Return [X, Y] of the center of cell containing provided text 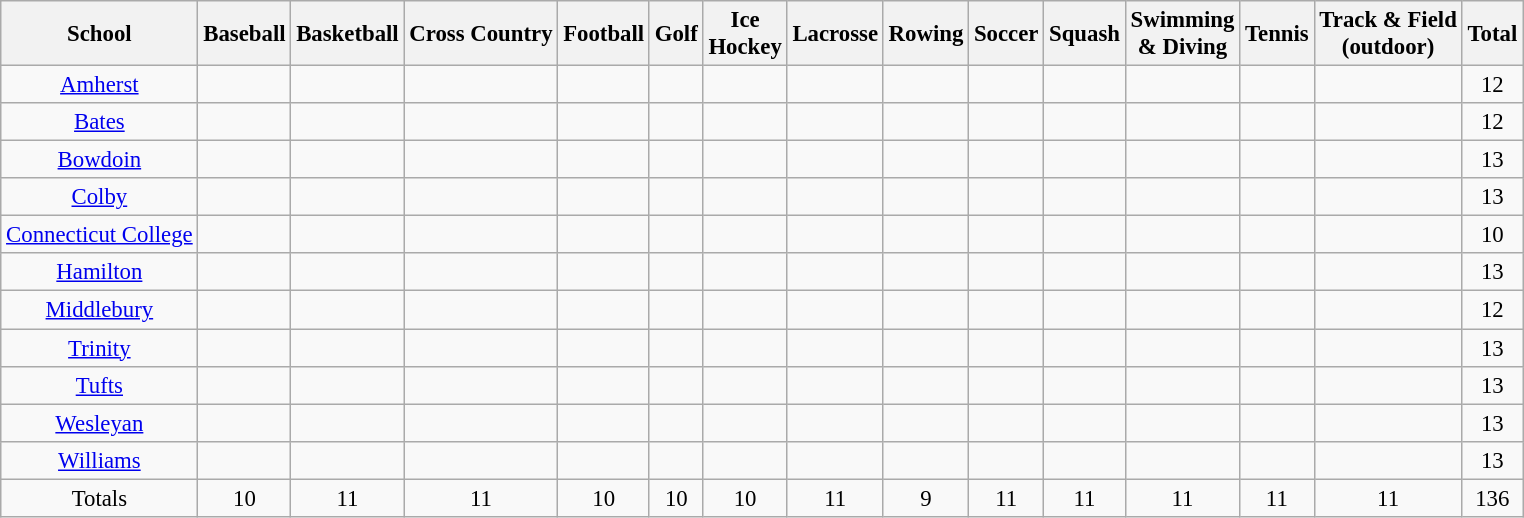
Soccer [1006, 34]
Football [604, 34]
136 [1492, 498]
Swimming& Diving [1182, 34]
IceHockey [745, 34]
Basketball [348, 34]
Total [1492, 34]
Bates [100, 122]
9 [926, 498]
Colby [100, 197]
Lacrosse [835, 34]
Bowdoin [100, 160]
Williams [100, 460]
Middlebury [100, 310]
Cross Country [481, 34]
Amherst [100, 85]
Wesleyan [100, 423]
Tufts [100, 385]
Hamilton [100, 273]
Squash [1085, 34]
Connecticut College [100, 235]
Rowing [926, 34]
Trinity [100, 348]
School [100, 34]
Totals [100, 498]
Track & Field(outdoor) [1388, 34]
Baseball [244, 34]
Golf [676, 34]
Tennis [1277, 34]
